Determine the [X, Y] coordinate at the center of the cell enclosing the given text.  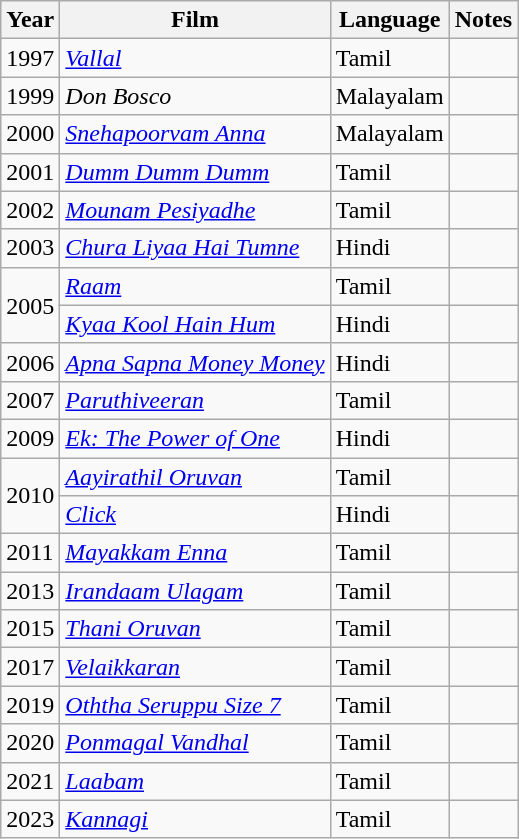
1999 [30, 96]
Film [195, 20]
Dumm Dumm Dumm [195, 172]
2021 [30, 781]
2019 [30, 705]
Year [30, 20]
2000 [30, 134]
1997 [30, 58]
Thani Oruvan [195, 629]
Kyaa Kool Hain Hum [195, 324]
Click [195, 515]
Mayakkam Enna [195, 553]
2009 [30, 438]
2023 [30, 819]
2007 [30, 400]
Don Bosco [195, 96]
2015 [30, 629]
2020 [30, 743]
Laabam [195, 781]
Language [390, 20]
Aayirathil Oruvan [195, 477]
2010 [30, 496]
Snehapoorvam Anna [195, 134]
2013 [30, 591]
Ponmagal Vandhal [195, 743]
2011 [30, 553]
Velaikkaran [195, 667]
2017 [30, 667]
Ek: The Power of One [195, 438]
Kannagi [195, 819]
2001 [30, 172]
Apna Sapna Money Money [195, 362]
2002 [30, 210]
2003 [30, 248]
Irandaam Ulagam [195, 591]
Vallal [195, 58]
Raam [195, 286]
2006 [30, 362]
Chura Liyaa Hai Tumne [195, 248]
Mounam Pesiyadhe [195, 210]
Paruthiveeran [195, 400]
2005 [30, 305]
Oththa Seruppu Size 7 [195, 705]
Notes [483, 20]
